Extract the (X, Y) coordinate from the center of the cell holding the provided text.  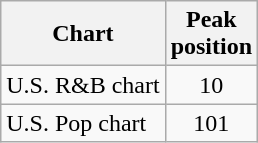
U.S. R&B chart (83, 85)
U.S. Pop chart (83, 123)
Chart (83, 34)
101 (211, 123)
Peakposition (211, 34)
10 (211, 85)
